Identify which cell holds the provided text, then report its [x, y] central coordinate. 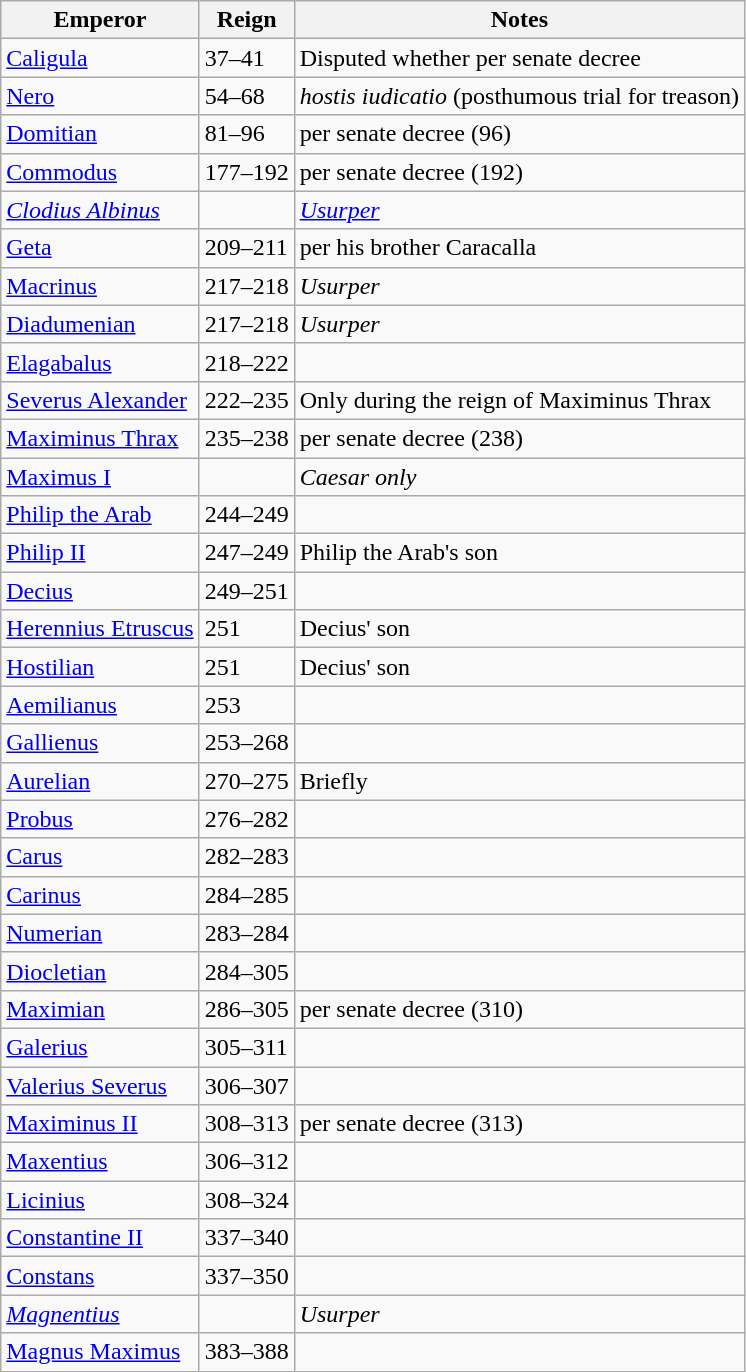
Diadumenian [100, 324]
Commodus [100, 172]
Gallienus [100, 743]
283–284 [246, 933]
276–282 [246, 819]
Reign [246, 20]
per senate decree (310) [519, 1009]
Valerius Severus [100, 1085]
Maximus I [100, 477]
Maxentius [100, 1162]
253 [246, 705]
249–251 [246, 591]
284–285 [246, 895]
Philip the Arab's son [519, 553]
hostis iudicatio (posthumous trial for treason) [519, 96]
Galerius [100, 1047]
222–235 [246, 400]
Magnentius [100, 1314]
Maximian [100, 1009]
270–275 [246, 781]
209–211 [246, 248]
Philip the Arab [100, 515]
286–305 [246, 1009]
Carinus [100, 895]
Caesar only [519, 477]
Maximinus Thrax [100, 438]
Decius [100, 591]
Constantine II [100, 1238]
81–96 [246, 134]
Severus Alexander [100, 400]
per senate decree (192) [519, 172]
Domitian [100, 134]
Licinius [100, 1200]
235–238 [246, 438]
383–388 [246, 1352]
308–324 [246, 1200]
Magnus Maximus [100, 1352]
54–68 [246, 96]
Disputed whether per senate decree [519, 58]
Notes [519, 20]
306–307 [246, 1085]
per senate decree (238) [519, 438]
Aemilianus [100, 705]
Numerian [100, 933]
Only during the reign of Maximinus Thrax [519, 400]
218–222 [246, 362]
284–305 [246, 971]
282–283 [246, 857]
per senate decree (313) [519, 1124]
Briefly [519, 781]
305–311 [246, 1047]
306–312 [246, 1162]
Constans [100, 1276]
Hostilian [100, 667]
Geta [100, 248]
Aurelian [100, 781]
Nero [100, 96]
per senate decree (96) [519, 134]
Herennius Etruscus [100, 629]
37–41 [246, 58]
Diocletian [100, 971]
Clodius Albinus [100, 210]
308–313 [246, 1124]
Elagabalus [100, 362]
Emperor [100, 20]
337–350 [246, 1276]
per his brother Caracalla [519, 248]
Caligula [100, 58]
Carus [100, 857]
253–268 [246, 743]
Maximinus II [100, 1124]
Probus [100, 819]
337–340 [246, 1238]
177–192 [246, 172]
244–249 [246, 515]
Macrinus [100, 286]
247–249 [246, 553]
Philip II [100, 553]
